Provide the [x, y] coordinate of the cell's center where the given text is located.  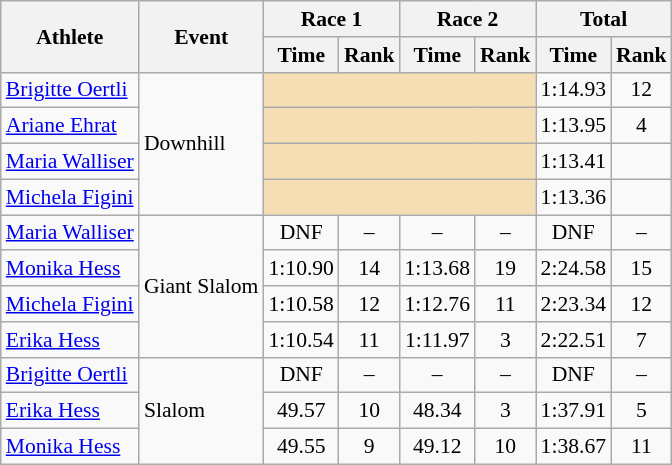
Race 2 [468, 19]
49.55 [300, 447]
Athlete [70, 36]
1:13.41 [574, 162]
19 [506, 269]
1:11.97 [438, 340]
14 [370, 269]
Slalom [202, 410]
1:10.54 [300, 340]
4 [642, 126]
1:13.95 [574, 126]
1:10.58 [300, 304]
1:13.68 [438, 269]
49.57 [300, 411]
1:14.93 [574, 90]
2:22.51 [574, 340]
Race 1 [331, 19]
Total [604, 19]
5 [642, 411]
1:37.91 [574, 411]
Giant Slalom [202, 286]
Ariane Ehrat [70, 126]
1:10.90 [300, 269]
49.12 [438, 447]
Event [202, 36]
1:12.76 [438, 304]
7 [642, 340]
2:24.58 [574, 269]
48.34 [438, 411]
1:13.36 [574, 197]
2:23.34 [574, 304]
15 [642, 269]
Downhill [202, 143]
1:38.67 [574, 447]
9 [370, 447]
